Capture the cell that displays the provided text and extract its (x, y) central coordinate. 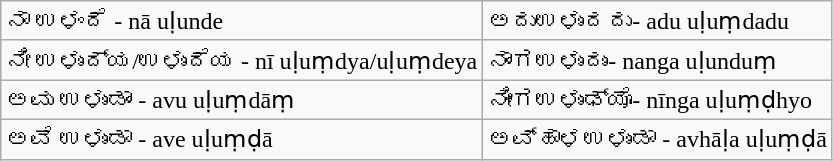
ನಾಂಗಉಳುಂದುಂ- nanga uḷunduṃ (658, 60)
ನೀ ಉಳುಂದ್ಯ/ಉಳುಂದೆಯ - nī uḷuṃdya/uḷuṃdeya (242, 60)
ಅವು ಉಳುಂಡಾಂ - avu uḷuṃdāṃ (242, 100)
ನಾ ಉಳಂದೆ - nā uḷunde (242, 21)
ಅವೆ ಉಳುಂಡಾ - ave uḷuṃḍā (242, 139)
ಅವ್ಹಾಳಉಳುಂಡಾ - avhāḷa uḷuṃḍā (658, 139)
ನೀಂಗಉಳುಂಢ್ಯೊ- nīnga uḷuṃḍhyo (658, 100)
ಅದುಉಳುಂದದು- adu uḷuṃdadu (658, 21)
